Scan for the cell matching the given text and deliver its [X, Y] coordinate at center. 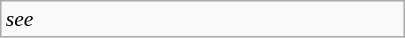
see [203, 19]
